Locate the cell with the specified text and output its [X, Y] center coordinate. 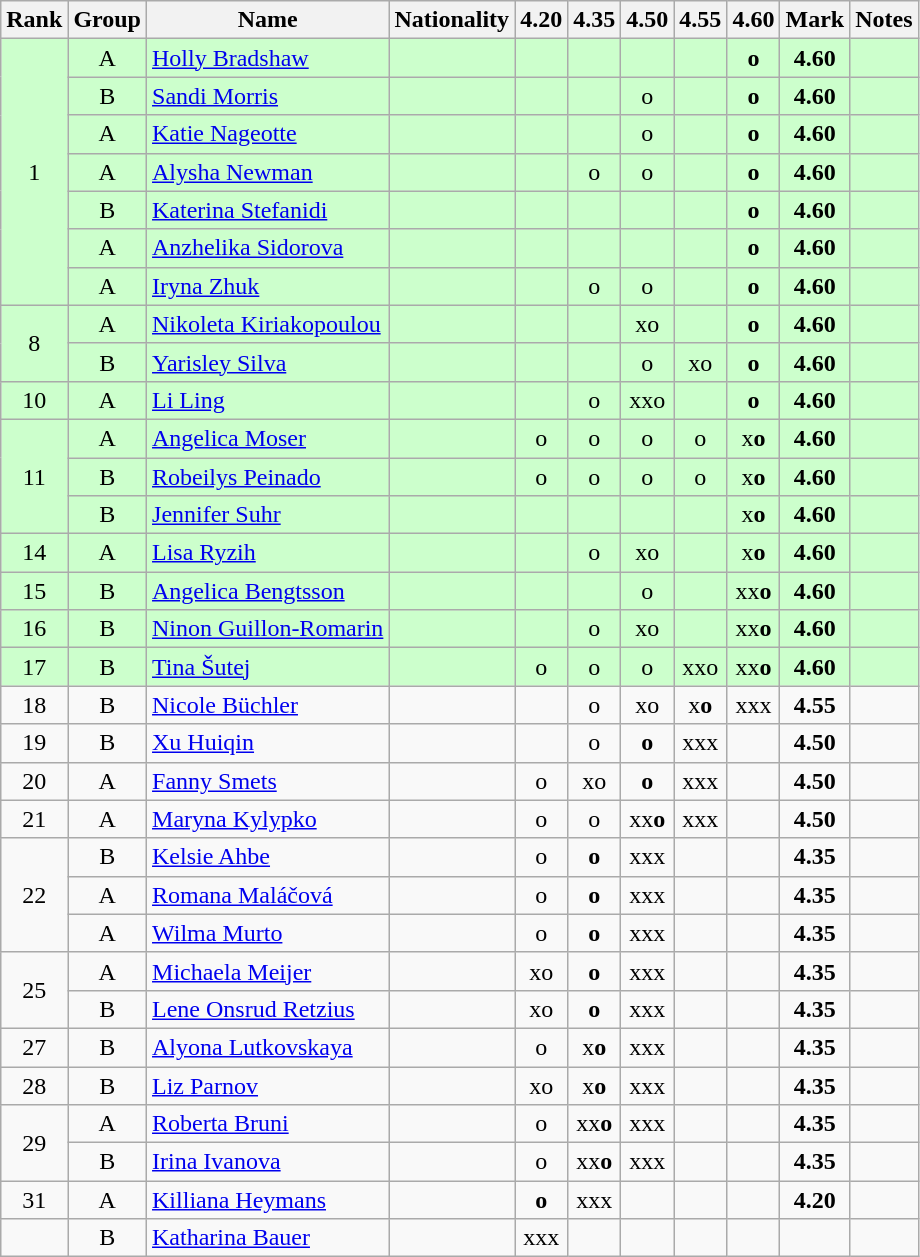
Yarisley Silva [268, 362]
20 [34, 781]
18 [34, 705]
Jennifer Suhr [268, 515]
Katharina Bauer [268, 1238]
Anzhelika Sidorova [268, 248]
25 [34, 990]
Katerina Stefanidi [268, 210]
19 [34, 743]
Holly Bradshaw [268, 58]
Michaela Meijer [268, 971]
Angelica Moser [268, 438]
22 [34, 895]
Robeilys Peinado [268, 477]
Alyona Lutkovskaya [268, 1047]
Angelica Bengtsson [268, 591]
Rank [34, 20]
27 [34, 1047]
1 [34, 172]
Mark [815, 20]
Fanny Smets [268, 781]
Nationality [452, 20]
21 [34, 819]
Ninon Guillon-Romarin [268, 629]
11 [34, 476]
Liz Parnov [268, 1085]
Irina Ivanova [268, 1162]
Maryna Kylypko [268, 819]
Katie Nageotte [268, 134]
Nikoleta Kiriakopoulou [268, 324]
16 [34, 629]
Nicole Büchler [268, 705]
Sandi Morris [268, 96]
Kelsie Ahbe [268, 857]
Xu Huiqin [268, 743]
Li Ling [268, 400]
Lisa Ryzih [268, 553]
Iryna Zhuk [268, 286]
14 [34, 553]
Notes [884, 20]
Killiana Heymans [268, 1200]
31 [34, 1200]
28 [34, 1085]
Alysha Newman [268, 172]
15 [34, 591]
Wilma Murto [268, 933]
29 [34, 1143]
10 [34, 400]
Group [108, 20]
8 [34, 343]
Romana Maláčová [268, 895]
Lene Onsrud Retzius [268, 1009]
Tina Šutej [268, 667]
17 [34, 667]
Roberta Bruni [268, 1124]
Name [268, 20]
